Capture the cell that displays the provided text and extract its [x, y] central coordinate. 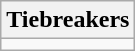
Tiebreakers [68, 20]
